Determine the [X, Y] coordinate at the center of the cell enclosing the given text.  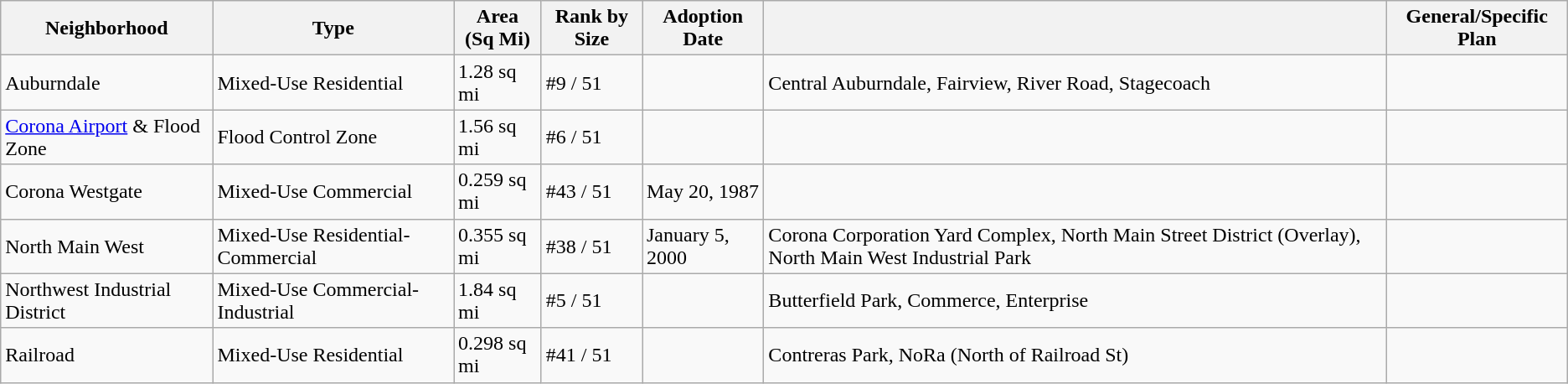
Auburndale [107, 82]
#41 / 51 [591, 355]
General/Specific Plan [1477, 29]
1.84 sq mi [498, 300]
0.259 sq mi [498, 191]
Mixed-Use Commercial-Industrial [333, 300]
Mixed-Use Commercial [333, 191]
0.298 sq mi [498, 355]
Corona Airport & Flood Zone [107, 138]
0.355 sq mi [498, 246]
Neighborhood [107, 29]
Adoption Date [702, 29]
Central Auburndale, Fairview, River Road, Stagecoach [1075, 82]
Type [333, 29]
Area(Sq Mi) [498, 29]
#43 / 51 [591, 191]
North Main West [107, 246]
Railroad [107, 355]
May 20, 1987 [702, 191]
#38 / 51 [591, 246]
1.56 sq mi [498, 138]
Corona Westgate [107, 191]
Corona Corporation Yard Complex, North Main Street District (Overlay), North Main West Industrial Park [1075, 246]
#9 / 51 [591, 82]
Butterfield Park, Commerce, Enterprise [1075, 300]
January 5, 2000 [702, 246]
#5 / 51 [591, 300]
1.28 sq mi [498, 82]
Flood Control Zone [333, 138]
Contreras Park, NoRa (North of Railroad St) [1075, 355]
Mixed-Use Residential-Commercial [333, 246]
Rank by Size [591, 29]
Northwest Industrial District [107, 300]
#6 / 51 [591, 138]
